Detect which cell encompasses the target text, then output its (X, Y) center coordinate. 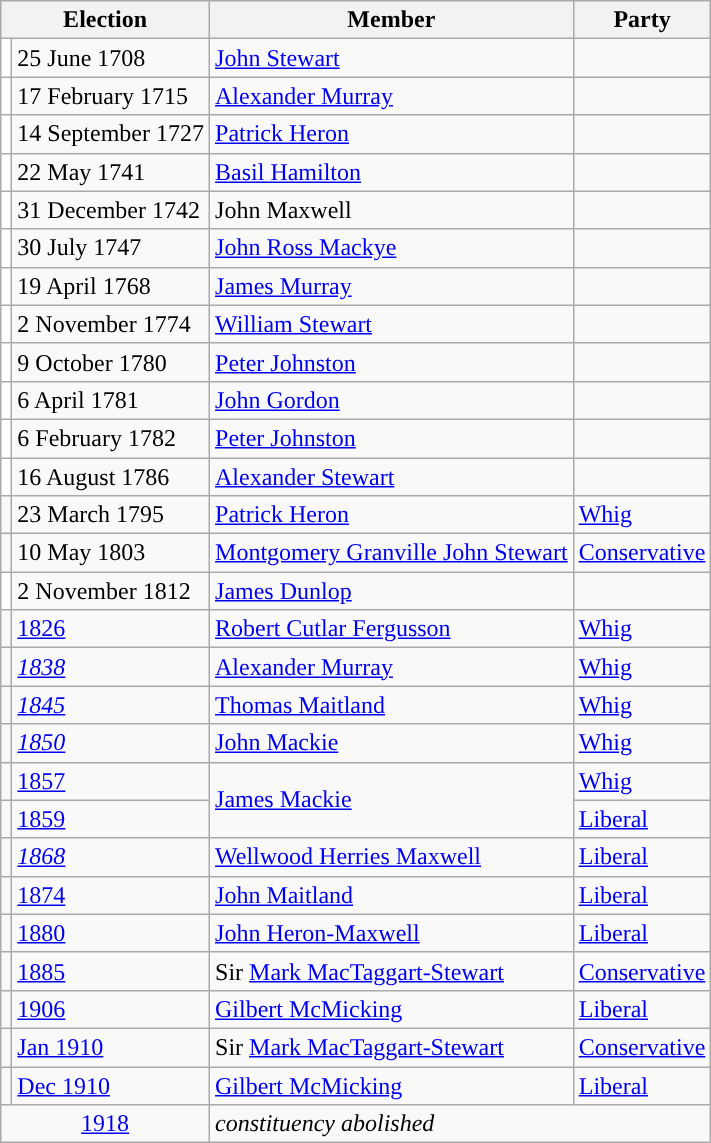
1859 (111, 819)
Party (642, 20)
30 July 1747 (111, 248)
John Gordon (392, 400)
9 October 1780 (111, 362)
John Stewart (392, 58)
17 February 1715 (111, 96)
1885 (111, 971)
1874 (111, 895)
Election (106, 20)
William Stewart (392, 324)
1838 (111, 667)
1880 (111, 933)
23 March 1795 (111, 515)
25 June 1708 (111, 58)
John Maxwell (392, 210)
1868 (111, 857)
Montgomery Granville John Stewart (392, 553)
6 February 1782 (111, 438)
constituency abolished (460, 1124)
John Maitland (392, 895)
Member (392, 20)
2 November 1812 (111, 591)
Dec 1910 (111, 1085)
Alexander Stewart (392, 477)
Thomas Maitland (392, 705)
19 April 1768 (111, 286)
Jan 1910 (111, 1047)
Wellwood Herries Maxwell (392, 857)
1826 (111, 629)
1857 (111, 781)
2 November 1774 (111, 324)
1906 (111, 1009)
22 May 1741 (111, 172)
31 December 1742 (111, 210)
16 August 1786 (111, 477)
James Dunlop (392, 591)
John Mackie (392, 743)
1850 (111, 743)
Robert Cutlar Fergusson (392, 629)
John Ross Mackye (392, 248)
Basil Hamilton (392, 172)
1918 (106, 1124)
James Mackie (392, 800)
John Heron-Maxwell (392, 933)
James Murray (392, 286)
1845 (111, 705)
6 April 1781 (111, 400)
14 September 1727 (111, 134)
10 May 1803 (111, 553)
